Find where the given text appears and provide that cell's center as [X, Y] coordinate. 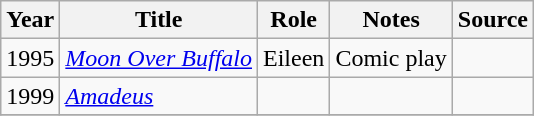
Title [159, 20]
Moon Over Buffalo [159, 58]
Notes [391, 20]
Year [30, 20]
Source [492, 20]
1999 [30, 96]
Eileen [294, 58]
Role [294, 20]
1995 [30, 58]
Comic play [391, 58]
Amadeus [159, 96]
